Pinpoint the cell where the given text exists, returning its (X, Y) midpoint coordinate. 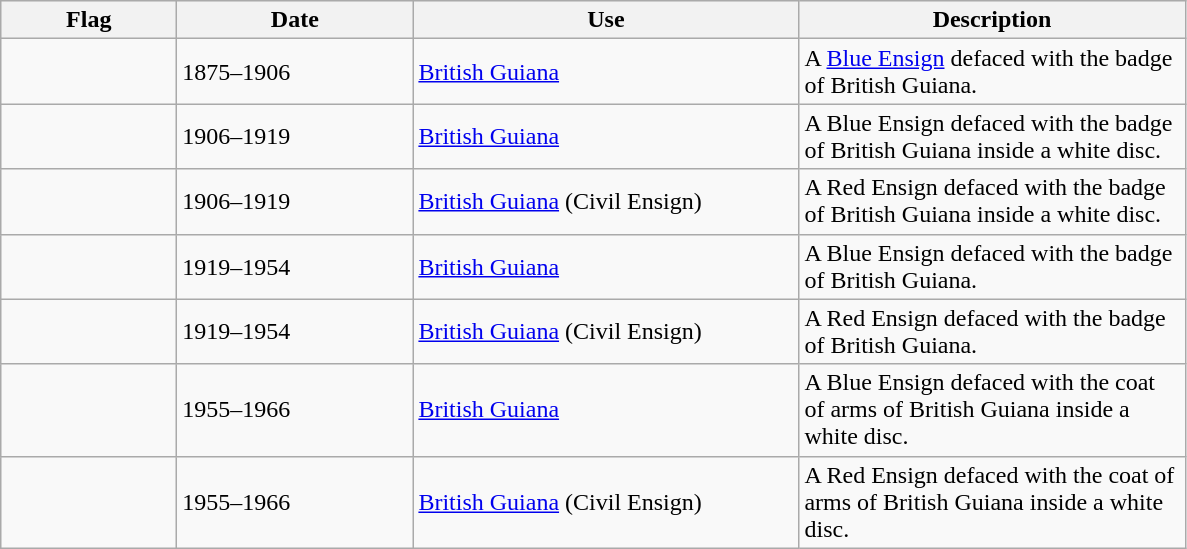
Date (295, 20)
Flag (89, 20)
A Red Ensign defaced with the coat of arms of British Guiana inside a white disc. (992, 502)
1875–1906 (295, 72)
Use (606, 20)
A Red Ensign defaced with the badge of British Guiana inside a white disc. (992, 202)
A Red Ensign defaced with the badge of British Guiana. (992, 332)
Description (992, 20)
A Blue Ensign defaced with the badge of British Guiana inside a white disc. (992, 136)
A Blue Ensign defaced with the coat of arms of British Guiana inside a white disc. (992, 410)
